Pinpoint the cell where the given text exists, returning its (x, y) midpoint coordinate. 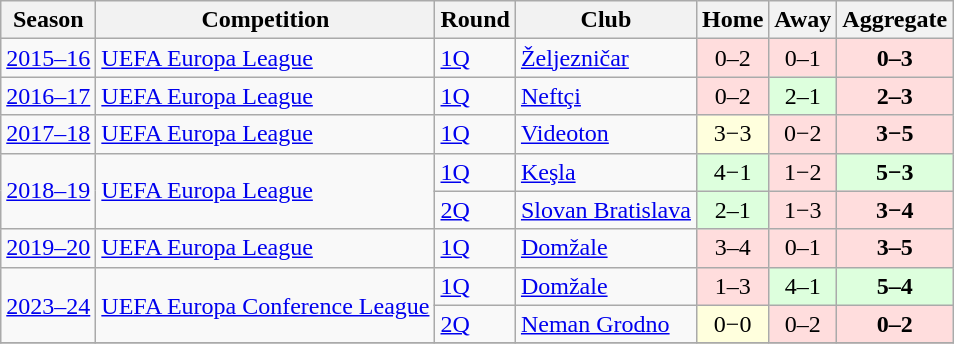
Aggregate (895, 20)
Slovan Bratislava (606, 210)
2017–18 (48, 134)
Away (803, 20)
2016–17 (48, 96)
4−1 (732, 172)
2019–20 (48, 248)
Neman Grodno (606, 324)
2023–24 (48, 305)
3−3 (732, 134)
5–4 (895, 286)
5−3 (895, 172)
4–1 (803, 286)
Videoton (606, 134)
Club (606, 20)
1–3 (732, 286)
3–4 (732, 248)
0−2 (803, 134)
Competition (266, 20)
2015–16 (48, 58)
Season (48, 20)
Željezničar (606, 58)
0−0 (732, 324)
3−5 (895, 134)
Round (475, 20)
0–3 (895, 58)
2018–19 (48, 191)
Keşla (606, 172)
1−3 (803, 210)
3−4 (895, 210)
1−2 (803, 172)
UEFA Europa Conference League (266, 305)
3–5 (895, 248)
Neftçi (606, 96)
Home (732, 20)
2–3 (895, 96)
